Locate the cell with the specified text and output its (X, Y) center coordinate. 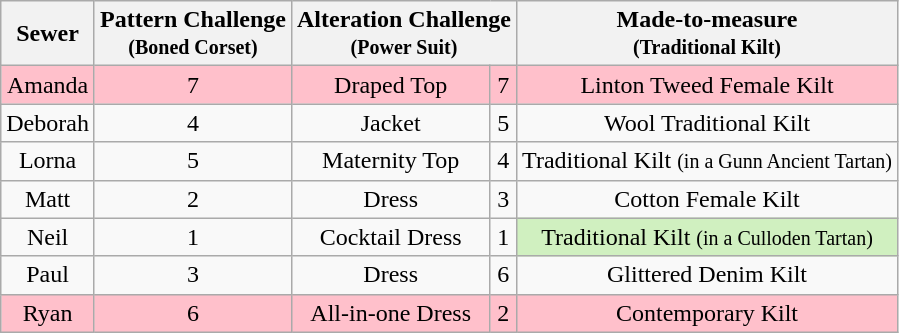
Glittered Denim Kilt (708, 275)
Alteration Challenge(Power Suit) (404, 34)
Paul (48, 275)
Traditional Kilt (in a Culloden Tartan) (708, 237)
Deborah (48, 123)
Maternity Top (390, 161)
Sewer (48, 34)
Draped Top (390, 85)
Jacket (390, 123)
Neil (48, 237)
Lorna (48, 161)
Wool Traditional Kilt (708, 123)
Contemporary Kilt (708, 313)
Traditional Kilt (in a Gunn Ancient Tartan) (708, 161)
Amanda (48, 85)
Made-to-measure(Traditional Kilt) (708, 34)
Linton Tweed Female Kilt (708, 85)
Cocktail Dress (390, 237)
All-in-one Dress (390, 313)
Matt (48, 199)
Cotton Female Kilt (708, 199)
Ryan (48, 313)
Pattern Challenge(Boned Corset) (192, 34)
